Provide the [x, y] coordinate of the cell's center where the given text is located.  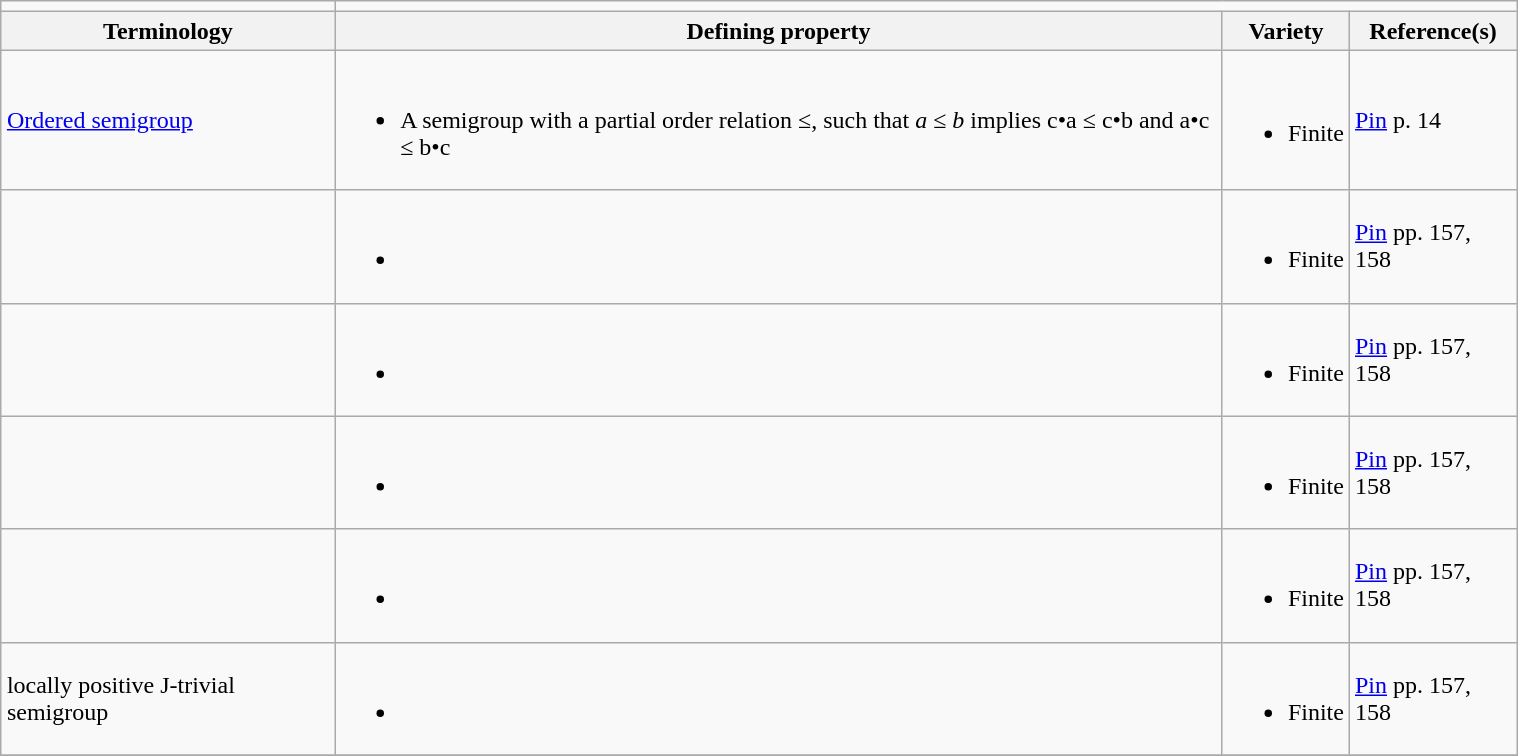
A semigroup with a partial order relation ≤, such that a ≤ b implies c•a ≤ c•b and a•c ≤ b•c [779, 120]
Pin p. 14 [1432, 120]
Defining property [779, 31]
locally positive J-trivial semigroup [168, 698]
Terminology [168, 31]
Reference(s) [1432, 31]
Variety [1286, 31]
Ordered semigroup [168, 120]
